Return the (x, y) coordinate for the center point of the cell that contains the specified text.  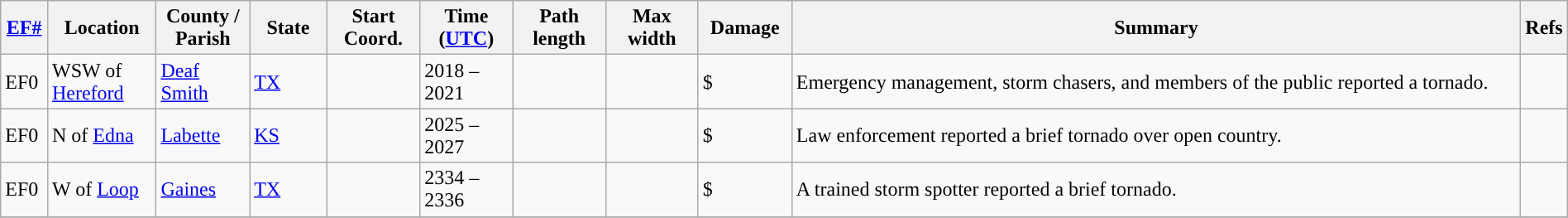
Start Coord. (373, 28)
KS (289, 136)
Location (101, 28)
Law enforcement reported a brief tornado over open country. (1156, 136)
State (289, 28)
Path length (559, 28)
W of Loop (101, 189)
Max width (652, 28)
Summary (1156, 28)
Deaf Smith (203, 81)
2334 – 2336 (466, 189)
Emergency management, storm chasers, and members of the public reported a tornado. (1156, 81)
Time (UTC) (466, 28)
Gaines (203, 189)
EF# (25, 28)
2018 – 2021 (466, 81)
N of Edna (101, 136)
2025 – 2027 (466, 136)
Damage (744, 28)
A trained storm spotter reported a brief tornado. (1156, 189)
County / Parish (203, 28)
Labette (203, 136)
WSW of Hereford (101, 81)
Refs (1544, 28)
